For the text-containing cell, return its midpoint in [X, Y] coordinate format. 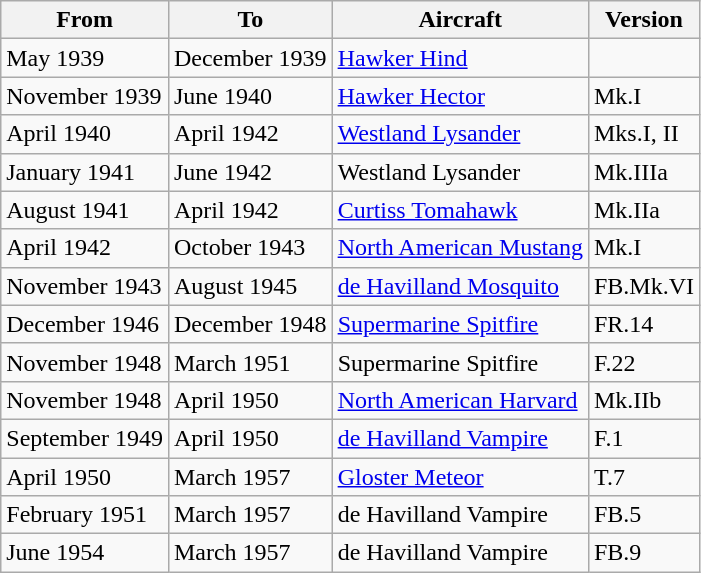
Hawker Hector [460, 96]
North American Mustang [460, 248]
FB.5 [644, 515]
F.22 [644, 362]
FB.Mk.VI [644, 286]
Hawker Hind [460, 58]
Mk.IIIa [644, 172]
June 1954 [85, 553]
F.1 [644, 438]
November 1943 [85, 286]
December 1946 [85, 324]
August 1941 [85, 210]
T.7 [644, 477]
June 1940 [250, 96]
From [85, 20]
June 1942 [250, 172]
January 1941 [85, 172]
August 1945 [250, 286]
September 1949 [85, 438]
FR.14 [644, 324]
December 1948 [250, 324]
de Havilland Mosquito [460, 286]
Gloster Meteor [460, 477]
November 1939 [85, 96]
Version [644, 20]
May 1939 [85, 58]
Mk.IIa [644, 210]
March 1951 [250, 362]
April 1940 [85, 134]
February 1951 [85, 515]
FB.9 [644, 553]
Mks.I, II [644, 134]
North American Harvard [460, 400]
Mk.IIb [644, 400]
October 1943 [250, 248]
To [250, 20]
Curtiss Tomahawk [460, 210]
December 1939 [250, 58]
Aircraft [460, 20]
